Scan for the cell matching the given text and deliver its (X, Y) coordinate at center. 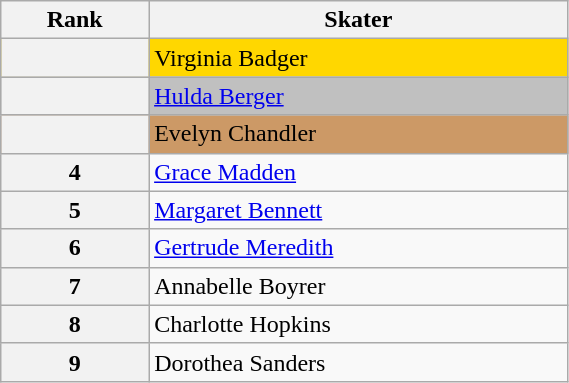
9 (75, 362)
8 (75, 324)
5 (75, 210)
Gertrude Meredith (358, 248)
Margaret Bennett (358, 210)
Charlotte Hopkins (358, 324)
Evelyn Chandler (358, 134)
Hulda Berger (358, 96)
6 (75, 248)
4 (75, 172)
7 (75, 286)
Dorothea Sanders (358, 362)
Grace Madden (358, 172)
Rank (75, 20)
Virginia Badger (358, 58)
Annabelle Boyrer (358, 286)
Skater (358, 20)
